Capture the cell that displays the provided text and extract its [X, Y] central coordinate. 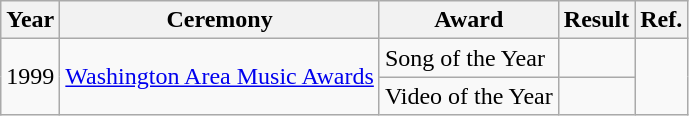
Song of the Year [468, 58]
Ceremony [220, 20]
Award [468, 20]
Washington Area Music Awards [220, 77]
Video of the Year [468, 96]
Year [30, 20]
1999 [30, 77]
Ref. [662, 20]
Result [596, 20]
